Locate the cell with the specified text and output its [X, Y] center coordinate. 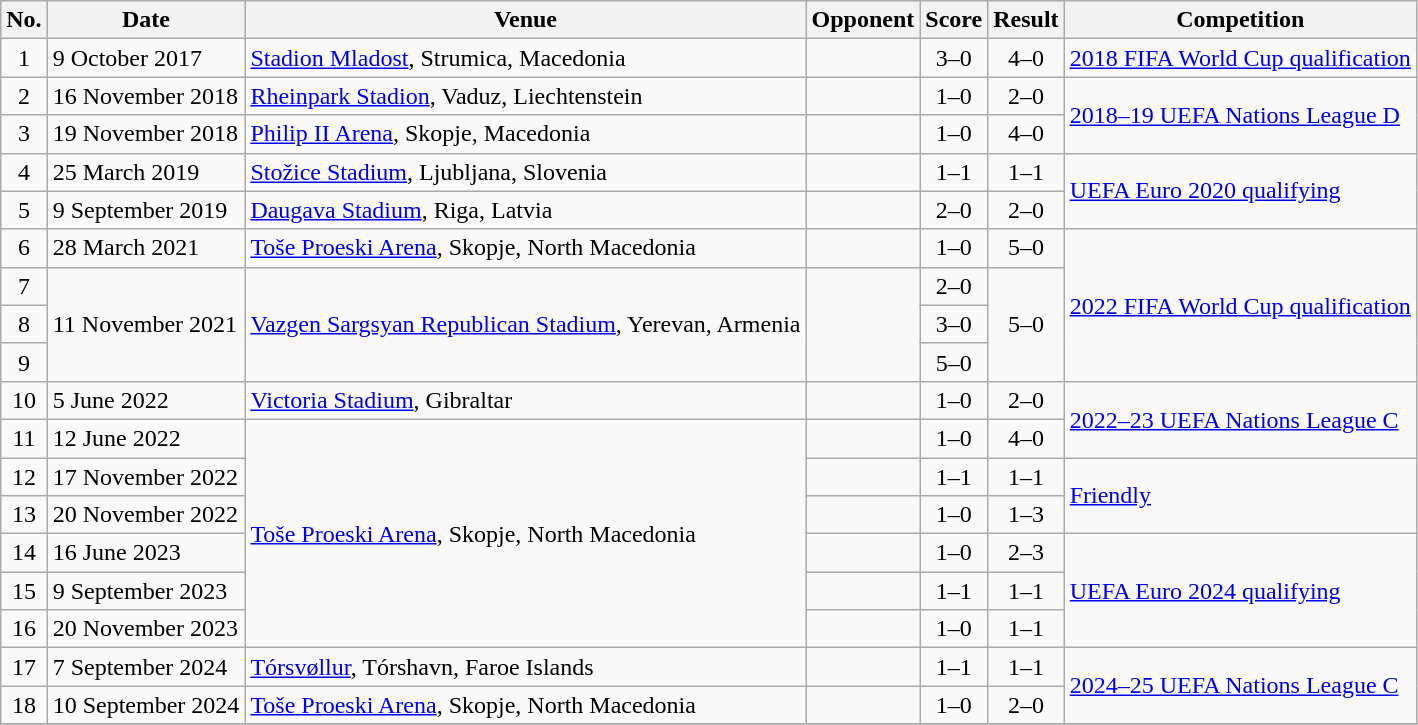
2–3 [1026, 553]
17 [24, 667]
11 November 2021 [146, 324]
Philip II Arena, Skopje, Macedonia [526, 134]
Stadion Mladost, Strumica, Macedonia [526, 58]
25 March 2019 [146, 172]
9 September 2019 [146, 210]
1–3 [1026, 515]
Score [954, 20]
7 [24, 286]
9 [24, 362]
2018–19 UEFA Nations League D [1240, 115]
2024–25 UEFA Nations League C [1240, 686]
Vazgen Sargsyan Republican Stadium, Yerevan, Armenia [526, 324]
6 [24, 248]
No. [24, 20]
12 June 2022 [146, 438]
UEFA Euro 2024 qualifying [1240, 591]
Result [1026, 20]
10 [24, 400]
10 September 2024 [146, 705]
12 [24, 477]
Victoria Stadium, Gibraltar [526, 400]
20 November 2023 [146, 629]
Opponent [863, 20]
18 [24, 705]
28 March 2021 [146, 248]
9 October 2017 [146, 58]
15 [24, 591]
Rheinpark Stadion, Vaduz, Liechtenstein [526, 96]
Competition [1240, 20]
2 [24, 96]
11 [24, 438]
16 November 2018 [146, 96]
4 [24, 172]
17 November 2022 [146, 477]
2022–23 UEFA Nations League C [1240, 419]
8 [24, 324]
16 June 2023 [146, 553]
Friendly [1240, 496]
Venue [526, 20]
5 June 2022 [146, 400]
16 [24, 629]
7 September 2024 [146, 667]
5 [24, 210]
13 [24, 515]
14 [24, 553]
1 [24, 58]
2018 FIFA World Cup qualification [1240, 58]
9 September 2023 [146, 591]
UEFA Euro 2020 qualifying [1240, 191]
Date [146, 20]
20 November 2022 [146, 515]
19 November 2018 [146, 134]
Stožice Stadium, Ljubljana, Slovenia [526, 172]
Tórsvøllur, Tórshavn, Faroe Islands [526, 667]
3 [24, 134]
2022 FIFA World Cup qualification [1240, 305]
Daugava Stadium, Riga, Latvia [526, 210]
